Detect which cell encompasses the target text, then output its [x, y] center coordinate. 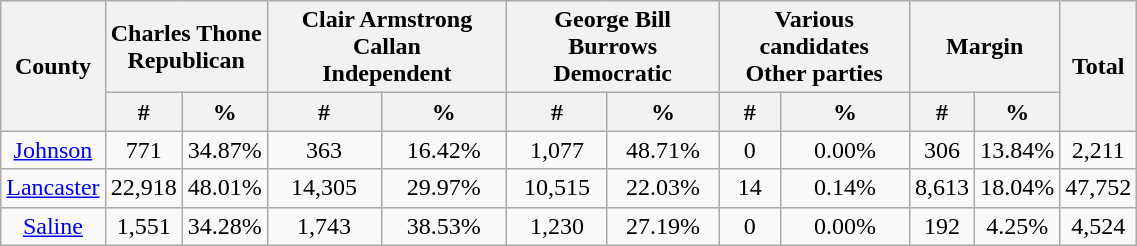
47,752 [1098, 188]
38.53% [444, 226]
1,551 [144, 226]
192 [942, 226]
Charles ThoneRepublican [186, 47]
306 [942, 150]
4.25% [1018, 226]
4,524 [1098, 226]
Saline [53, 226]
Margin [985, 47]
8,613 [942, 188]
0.14% [846, 188]
771 [144, 150]
34.28% [224, 226]
22,918 [144, 188]
14 [750, 188]
27.19% [662, 226]
16.42% [444, 150]
363 [324, 150]
Total [1098, 66]
2,211 [1098, 150]
18.04% [1018, 188]
1,743 [324, 226]
1,230 [558, 226]
Lancaster [53, 188]
Clair Armstrong CallanIndependent [386, 47]
34.87% [224, 150]
1,077 [558, 150]
Johnson [53, 150]
County [53, 66]
29.97% [444, 188]
14,305 [324, 188]
Various candidatesOther parties [814, 47]
13.84% [1018, 150]
George Bill BurrowsDemocratic [613, 47]
48.01% [224, 188]
10,515 [558, 188]
48.71% [662, 150]
22.03% [662, 188]
